Extract the (x, y) coordinate from the center of the cell holding the provided text.  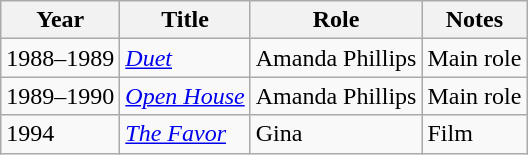
Film (474, 134)
Year (60, 20)
The Favor (185, 134)
Title (185, 20)
Role (336, 20)
1994 (60, 134)
1988–1989 (60, 58)
Duet (185, 58)
1989–1990 (60, 96)
Notes (474, 20)
Open House (185, 96)
Gina (336, 134)
